Capture the cell that displays the provided text and extract its (x, y) central coordinate. 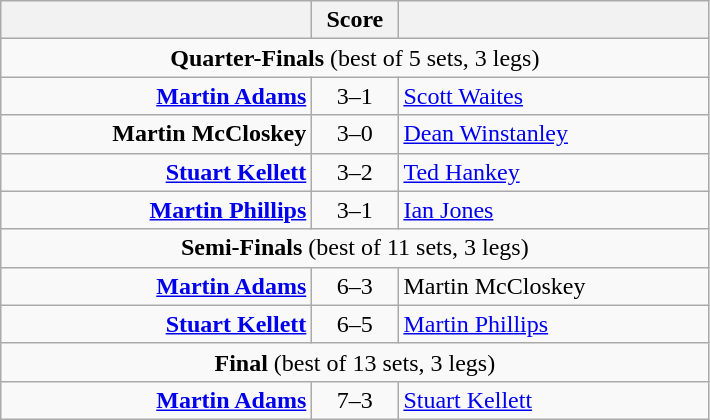
6–3 (355, 286)
Scott Waites (554, 96)
Final (best of 13 sets, 3 legs) (355, 362)
Dean Winstanley (554, 134)
Ted Hankey (554, 172)
6–5 (355, 324)
Quarter-Finals (best of 5 sets, 3 legs) (355, 58)
7–3 (355, 400)
Semi-Finals (best of 11 sets, 3 legs) (355, 248)
Ian Jones (554, 210)
3–2 (355, 172)
3–0 (355, 134)
Score (355, 20)
